Capture the cell that displays the provided text and extract its (X, Y) central coordinate. 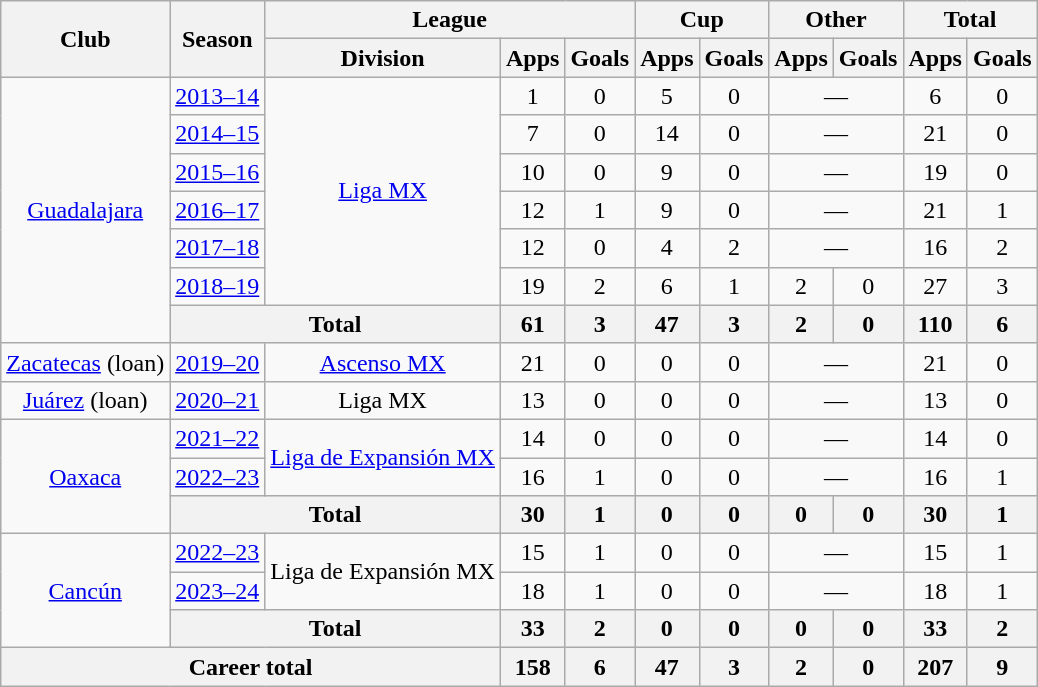
158 (532, 667)
Career total (251, 667)
Cancún (86, 591)
Division (383, 58)
2019–20 (218, 362)
2017–18 (218, 248)
League (450, 20)
4 (667, 248)
5 (667, 96)
2016–17 (218, 210)
Season (218, 39)
61 (532, 324)
110 (935, 324)
Club (86, 39)
2023–24 (218, 591)
2020–21 (218, 400)
2015–16 (218, 172)
Zacatecas (loan) (86, 362)
2013–14 (218, 96)
Juárez (loan) (86, 400)
10 (532, 172)
Oaxaca (86, 476)
2021–22 (218, 438)
27 (935, 286)
7 (532, 134)
207 (935, 667)
Guadalajara (86, 210)
Ascenso MX (383, 362)
2018–19 (218, 286)
Other (836, 20)
Cup (702, 20)
2014–15 (218, 134)
